Capture the cell that displays the provided text and extract its (x, y) central coordinate. 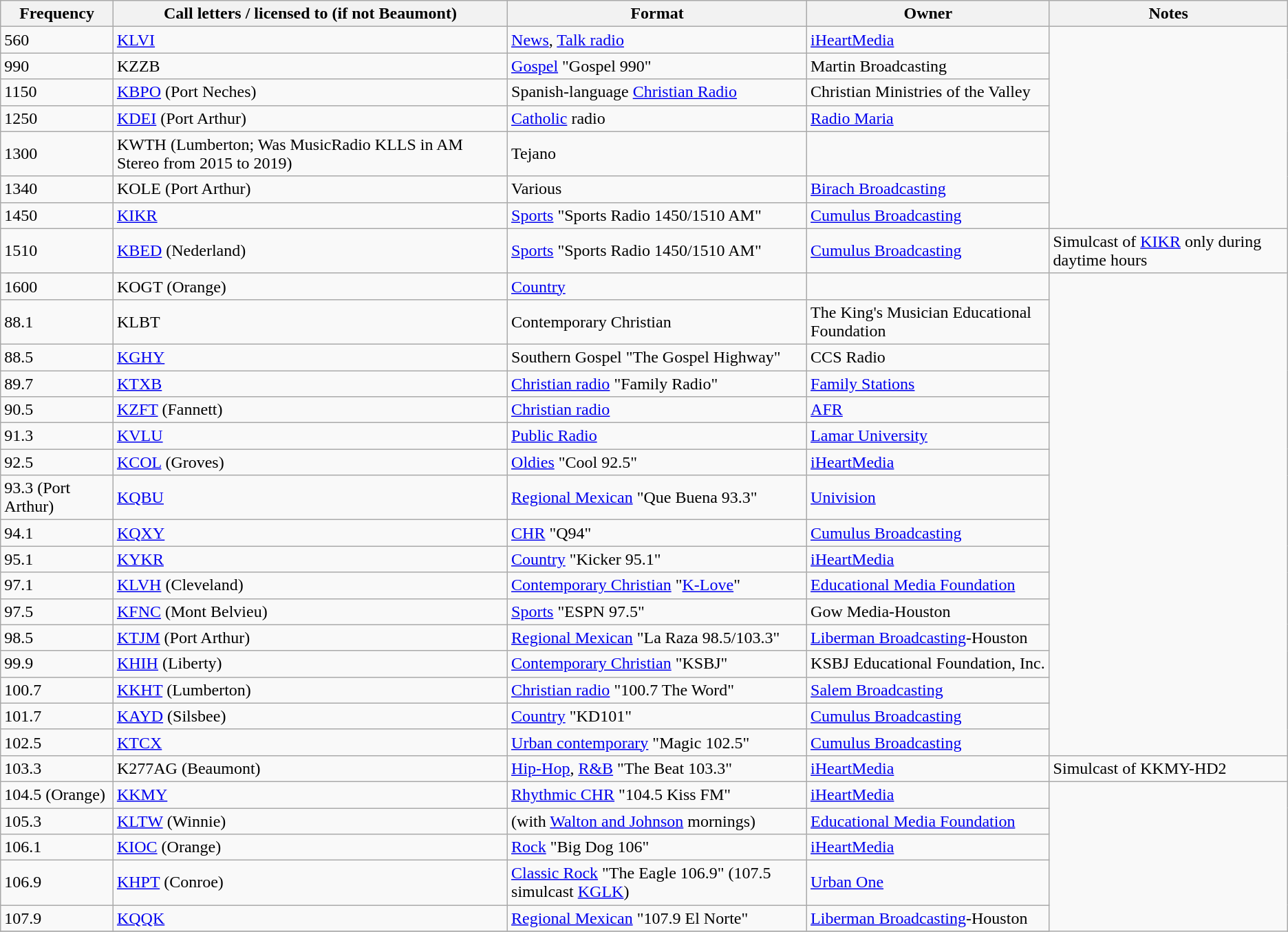
560 (57, 40)
KIKR (310, 215)
89.7 (57, 383)
CHR "Q94" (658, 533)
Simulcast of KIKR only during daytime hours (1168, 250)
KOLE (Port Arthur) (310, 189)
Urban One (928, 883)
KAYD (Silsbee) (310, 716)
Tejano (658, 154)
CCS Radio (928, 357)
1300 (57, 154)
KBPO (Port Neches) (310, 92)
106.9 (57, 883)
Christian radio "Family Radio" (658, 383)
Southern Gospel "The Gospel Highway" (658, 357)
Gow Media-Houston (928, 611)
Owner (928, 14)
KVLU (310, 436)
Contemporary Christian (658, 322)
KHIH (Liberty) (310, 664)
1510 (57, 250)
Christian radio (658, 410)
KOGT (Orange) (310, 286)
Sports "ESPN 97.5" (658, 611)
KGHY (310, 357)
Univision (928, 498)
Contemporary Christian "KSBJ" (658, 664)
Public Radio (658, 436)
105.3 (57, 821)
104.5 (Orange) (57, 794)
101.7 (57, 716)
Oldies "Cool 92.5" (658, 462)
KYKR (310, 559)
Call letters / licensed to (if not Beaumont) (310, 14)
Radio Maria (928, 118)
News, Talk radio (658, 40)
Rhythmic CHR "104.5 Kiss FM" (658, 794)
1450 (57, 215)
Regional Mexican "La Raza 98.5/103.3" (658, 638)
92.5 (57, 462)
Country (658, 286)
Rock "Big Dog 106" (658, 847)
Catholic radio (658, 118)
KFNC (Mont Belvieu) (310, 611)
Simulcast of KKMY-HD2 (1168, 768)
100.7 (57, 690)
88.1 (57, 322)
KSBJ Educational Foundation, Inc. (928, 664)
KKMY (310, 794)
KLVH (Cleveland) (310, 585)
KWTH (Lumberton; Was MusicRadio KLLS in AM Stereo from 2015 to 2019) (310, 154)
KLBT (310, 322)
KDEI (Port Arthur) (310, 118)
Various (658, 189)
90.5 (57, 410)
97.5 (57, 611)
95.1 (57, 559)
K277AG (Beaumont) (310, 768)
Christian Ministries of the Valley (928, 92)
88.5 (57, 357)
KQXY (310, 533)
KLTW (Winnie) (310, 821)
KZZB (310, 66)
Notes (1168, 14)
Regional Mexican "107.9 El Norte" (658, 918)
KTXB (310, 383)
Format (658, 14)
Country "KD101" (658, 716)
Urban contemporary "Magic 102.5" (658, 742)
93.3 (Port Arthur) (57, 498)
AFR (928, 410)
KCOL (Groves) (310, 462)
990 (57, 66)
102.5 (57, 742)
Lamar University (928, 436)
KQQK (310, 918)
Family Stations (928, 383)
Country "Kicker 95.1" (658, 559)
Christian radio "100.7 The Word" (658, 690)
Frequency (57, 14)
KTJM (Port Arthur) (310, 638)
1600 (57, 286)
Classic Rock "The Eagle 106.9" (107.5 simulcast KGLK) (658, 883)
99.9 (57, 664)
KZFT (Fannett) (310, 410)
KIOC (Orange) (310, 847)
Salem Broadcasting (928, 690)
Regional Mexican "Que Buena 93.3" (658, 498)
Spanish-language Christian Radio (658, 92)
KLVI (310, 40)
94.1 (57, 533)
106.1 (57, 847)
1250 (57, 118)
(with Walton and Johnson mornings) (658, 821)
KQBU (310, 498)
1150 (57, 92)
Hip-Hop, R&B "The Beat 103.3" (658, 768)
The King's Musician Educational Foundation (928, 322)
91.3 (57, 436)
Martin Broadcasting (928, 66)
97.1 (57, 585)
1340 (57, 189)
Birach Broadcasting (928, 189)
107.9 (57, 918)
Gospel "Gospel 990" (658, 66)
KKHT (Lumberton) (310, 690)
KBED (Nederland) (310, 250)
103.3 (57, 768)
98.5 (57, 638)
KHPT (Conroe) (310, 883)
KTCX (310, 742)
Contemporary Christian "K-Love" (658, 585)
